For the text-containing cell, return its midpoint in [x, y] coordinate format. 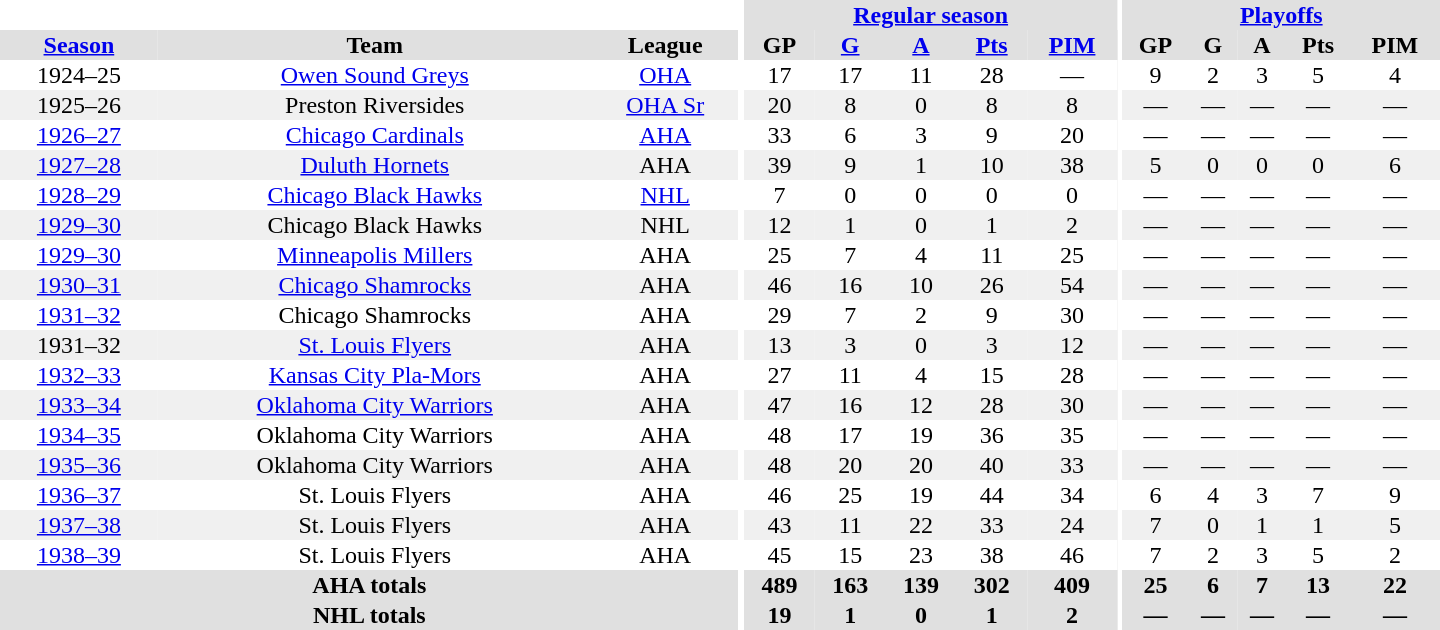
24 [1072, 525]
139 [922, 585]
1936–37 [79, 495]
1937–38 [79, 525]
36 [992, 435]
OHA [666, 75]
26 [992, 285]
47 [780, 405]
1938–39 [79, 555]
Preston Riversides [375, 105]
Owen Sound Greys [375, 75]
27 [780, 375]
35 [1072, 435]
OHA Sr [666, 105]
League [666, 45]
1933–34 [79, 405]
1926–27 [79, 135]
1927–28 [79, 165]
1932–33 [79, 375]
AHA totals [370, 585]
NHL totals [370, 615]
44 [992, 495]
40 [992, 465]
23 [922, 555]
1930–31 [79, 285]
Season [79, 45]
409 [1072, 585]
1924–25 [79, 75]
29 [780, 315]
Duluth Hornets [375, 165]
39 [780, 165]
Chicago Cardinals [375, 135]
1934–35 [79, 435]
43 [780, 525]
Kansas City Pla-Mors [375, 375]
489 [780, 585]
Team [375, 45]
1925–26 [79, 105]
Playoffs [1282, 15]
54 [1072, 285]
45 [780, 555]
1935–36 [79, 465]
163 [850, 585]
Regular season [930, 15]
Minneapolis Millers [375, 255]
1928–29 [79, 195]
302 [992, 585]
34 [1072, 495]
